Provide the (x, y) coordinate of the cell's center where the given text is located.  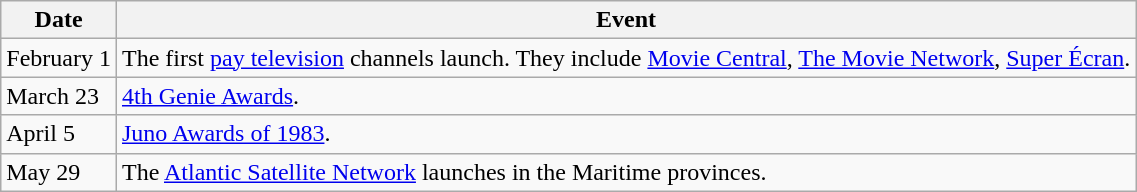
February 1 (59, 58)
April 5 (59, 134)
March 23 (59, 96)
The Atlantic Satellite Network launches in the Maritime provinces. (626, 172)
4th Genie Awards. (626, 96)
The first pay television channels launch. They include Movie Central, The Movie Network, Super Écran. (626, 58)
May 29 (59, 172)
Event (626, 20)
Juno Awards of 1983. (626, 134)
Date (59, 20)
